Return [x, y] of the center of cell containing provided text 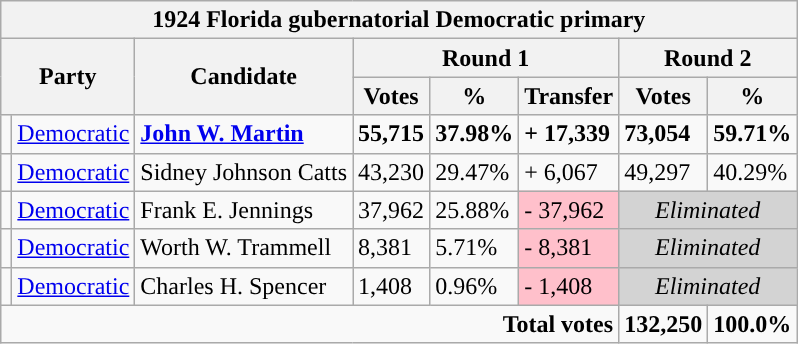
Candidate [244, 77]
1,408 [392, 286]
Round 1 [486, 58]
Worth W. Trammell [244, 248]
+ 17,339 [569, 134]
Transfer [569, 96]
43,230 [392, 172]
132,250 [664, 324]
8,381 [392, 248]
5.71% [474, 248]
29.47% [474, 172]
- 8,381 [569, 248]
Frank E. Jennings [244, 210]
25.88% [474, 210]
1924 Florida gubernatorial Democratic primary [399, 20]
59.71% [752, 134]
40.29% [752, 172]
Total votes [310, 324]
- 37,962 [569, 210]
Sidney Johnson Catts [244, 172]
Party [68, 77]
Charles H. Spencer [244, 286]
73,054 [664, 134]
37.98% [474, 134]
+ 6,067 [569, 172]
- 1,408 [569, 286]
100.0% [752, 324]
55,715 [392, 134]
49,297 [664, 172]
0.96% [474, 286]
37,962 [392, 210]
Round 2 [708, 58]
John W. Martin [244, 134]
